From the cell containing the given text, extract its center point as (X, Y) coordinate. 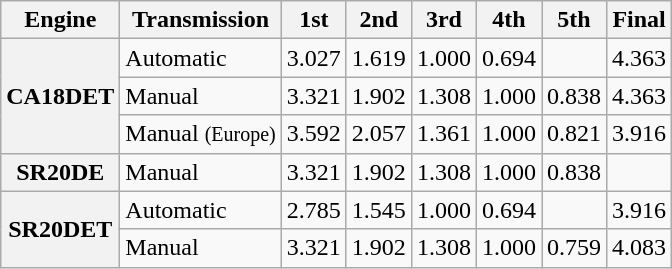
Engine (60, 20)
CA18DET (60, 96)
1.361 (444, 134)
3rd (444, 20)
0.759 (574, 248)
4.083 (640, 248)
1.545 (378, 210)
3.592 (314, 134)
SR20DET (60, 229)
0.821 (574, 134)
Manual (Europe) (200, 134)
Final (640, 20)
1st (314, 20)
4th (508, 20)
1.619 (378, 58)
3.027 (314, 58)
2.057 (378, 134)
SR20DE (60, 172)
Transmission (200, 20)
2nd (378, 20)
2.785 (314, 210)
5th (574, 20)
